Provide the [X, Y] coordinate of the cell's center where the given text is located.  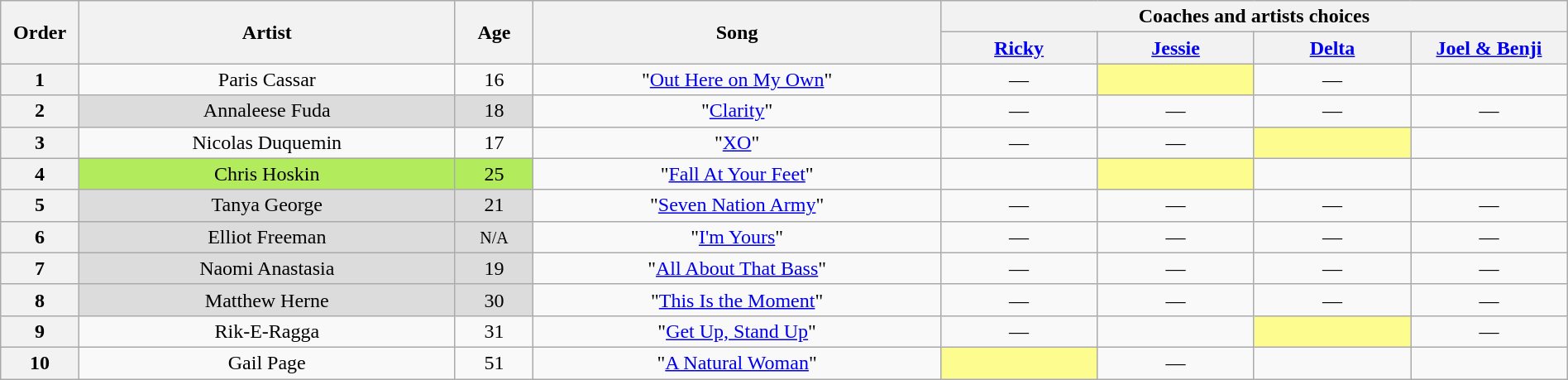
N/A [495, 237]
21 [495, 205]
"Seven Nation Army" [738, 205]
"A Natural Woman" [738, 363]
51 [495, 363]
Rik-E-Ragga [266, 331]
Nicolas Duquemin [266, 142]
"Get Up, Stand Up" [738, 331]
31 [495, 331]
"I'm Yours" [738, 237]
2 [40, 111]
Matthew Herne [266, 300]
1 [40, 79]
Elliot Freeman [266, 237]
18 [495, 111]
"Fall At Your Feet" [738, 174]
Chris Hoskin [266, 174]
6 [40, 237]
"XO" [738, 142]
Joel & Benji [1489, 48]
Coaches and artists choices [1254, 17]
10 [40, 363]
3 [40, 142]
"This Is the Moment" [738, 300]
Delta [1331, 48]
Annaleese Fuda [266, 111]
16 [495, 79]
Ricky [1019, 48]
19 [495, 268]
Order [40, 32]
Age [495, 32]
Song [738, 32]
"All About That Bass" [738, 268]
Naomi Anastasia [266, 268]
Gail Page [266, 363]
30 [495, 300]
9 [40, 331]
Jessie [1176, 48]
Tanya George [266, 205]
17 [495, 142]
7 [40, 268]
"Clarity" [738, 111]
5 [40, 205]
Paris Cassar [266, 79]
25 [495, 174]
8 [40, 300]
"Out Here on My Own" [738, 79]
4 [40, 174]
Artist [266, 32]
